Extract the (X, Y) coordinate from the center of the cell holding the provided text.  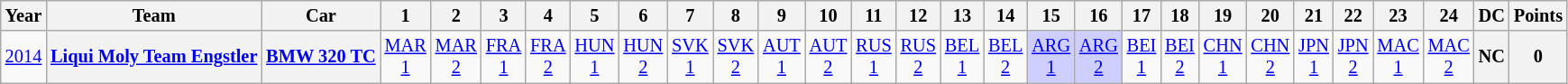
MAR2 (456, 57)
14 (1005, 15)
AUT1 (782, 57)
HUN1 (594, 57)
Points (1538, 15)
SVK1 (690, 57)
HUN2 (643, 57)
BEL1 (962, 57)
23 (1398, 15)
BMW 320 TC (321, 57)
FRA1 (503, 57)
Car (321, 15)
16 (1098, 15)
4 (548, 15)
11 (873, 15)
20 (1270, 15)
21 (1314, 15)
24 (1449, 15)
CHN1 (1223, 57)
CHN2 (1270, 57)
18 (1179, 15)
Liqui Moly Team Engstler (153, 57)
NC (1491, 57)
ARG1 (1051, 57)
6 (643, 15)
1 (406, 15)
FRA2 (548, 57)
AUT2 (829, 57)
2014 (23, 57)
Year (23, 15)
8 (736, 15)
MAC1 (1398, 57)
15 (1051, 15)
JPN1 (1314, 57)
JPN2 (1353, 57)
MAR1 (406, 57)
22 (1353, 15)
2 (456, 15)
9 (782, 15)
19 (1223, 15)
13 (962, 15)
BEI2 (1179, 57)
10 (829, 15)
0 (1538, 57)
BEI1 (1142, 57)
3 (503, 15)
RUS1 (873, 57)
RUS2 (918, 57)
BEL2 (1005, 57)
17 (1142, 15)
12 (918, 15)
MAC2 (1449, 57)
Team (153, 15)
DC (1491, 15)
5 (594, 15)
ARG2 (1098, 57)
7 (690, 15)
SVK2 (736, 57)
